Search for the cell housing the specified text and yield its [X, Y] center coordinate. 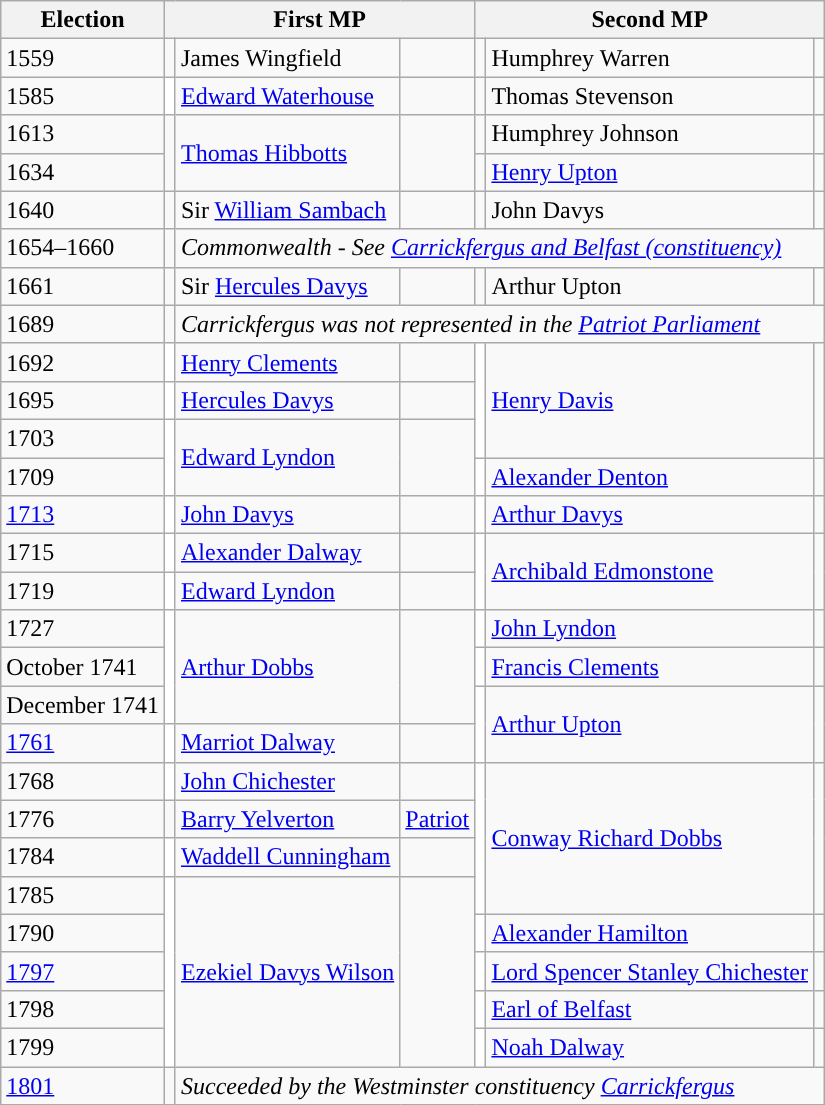
Thomas Stevenson [650, 96]
Henry Upton [650, 172]
Arthur Davys [650, 515]
Archibald Edmonstone [650, 572]
1654–1660 [83, 248]
Alexander Dalway [287, 553]
1634 [83, 172]
Sir Hercules Davys [287, 286]
1613 [83, 134]
Succeeded by the Westminster constituency Carrickfergus [500, 1085]
Barry Yelverton [287, 819]
Lord Spencer Stanley Chichester [650, 971]
Sir William Sambach [287, 210]
John Lyndon [650, 629]
1713 [83, 515]
Hercules Davys [287, 400]
1661 [83, 286]
1727 [83, 629]
James Wingfield [287, 58]
1559 [83, 58]
October 1741 [83, 667]
Election [83, 20]
December 1741 [83, 705]
1709 [83, 477]
Thomas Hibbotts [287, 153]
1785 [83, 895]
John Chichester [287, 781]
Arthur Dobbs [287, 667]
Carrickfergus was not represented in the Patriot Parliament [500, 324]
Second MP [650, 20]
Commonwealth - See Carrickfergus and Belfast (constituency) [500, 248]
Earl of Belfast [650, 1009]
First MP [319, 20]
1692 [83, 362]
Alexander Denton [650, 477]
Henry Clements [287, 362]
1790 [83, 933]
1703 [83, 438]
1719 [83, 591]
1784 [83, 857]
Waddell Cunningham [287, 857]
Patriot [438, 819]
1585 [83, 96]
1715 [83, 553]
1801 [83, 1085]
Humphrey Johnson [650, 134]
Conway Richard Dobbs [650, 838]
Humphrey Warren [650, 58]
1798 [83, 1009]
1776 [83, 819]
Alexander Hamilton [650, 933]
1761 [83, 743]
1695 [83, 400]
1797 [83, 971]
Marriot Dalway [287, 743]
Ezekiel Davys Wilson [287, 971]
1799 [83, 1047]
1689 [83, 324]
1640 [83, 210]
Henry Davis [650, 400]
1768 [83, 781]
Noah Dalway [650, 1047]
Edward Waterhouse [287, 96]
Francis Clements [650, 667]
